Extract the (X, Y) coordinate from the center of the cell holding the provided text.  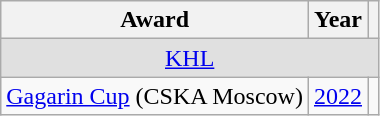
KHL (190, 58)
Year (338, 20)
2022 (338, 96)
Award (155, 20)
Gagarin Cup (CSKA Moscow) (155, 96)
